Pinpoint the cell where the given text exists, returning its [x, y] midpoint coordinate. 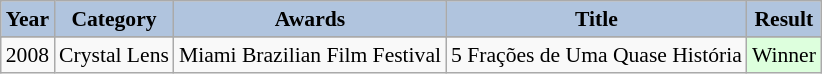
Category [114, 19]
Winner [784, 55]
2008 [28, 55]
Result [784, 19]
Miami Brazilian Film Festival [310, 55]
Crystal Lens [114, 55]
5 Frações de Uma Quase História [596, 55]
Year [28, 19]
Title [596, 19]
Awards [310, 19]
